Provide the (X, Y) coordinate of the cell's center where the given text is located.  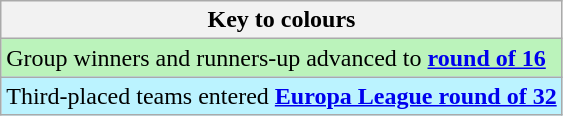
Third-placed teams entered Europa League round of 32 (282, 96)
Group winners and runners-up advanced to round of 16 (282, 58)
Key to colours (282, 20)
